Pinpoint the cell where the given text exists, returning its (x, y) midpoint coordinate. 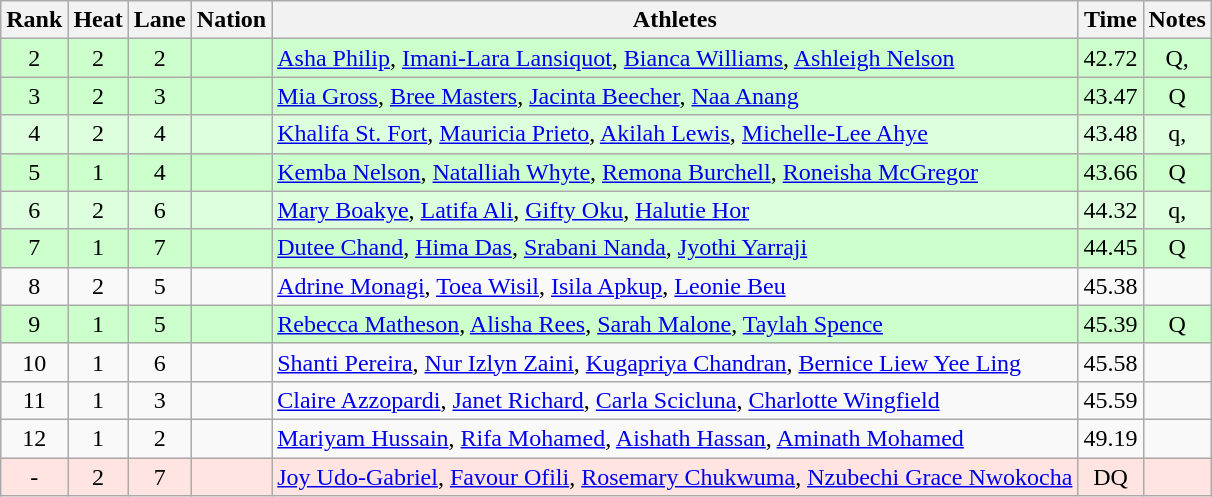
12 (34, 438)
44.32 (1110, 210)
Adrine Monagi, Toea Wisil, Isila Apkup, Leonie Beu (675, 286)
44.45 (1110, 248)
- (34, 477)
45.39 (1110, 324)
49.19 (1110, 438)
8 (34, 286)
42.72 (1110, 58)
Joy Udo-Gabriel, Favour Ofili, Rosemary Chukwuma, Nzubechi Grace Nwokocha (675, 477)
Claire Azzopardi, Janet Richard, Carla Scicluna, Charlotte Wingfield (675, 400)
45.59 (1110, 400)
Nation (231, 20)
Khalifa St. Fort, Mauricia Prieto, Akilah Lewis, Michelle-Lee Ahye (675, 134)
43.66 (1110, 172)
45.38 (1110, 286)
Dutee Chand, Hima Das, Srabani Nanda, Jyothi Yarraji (675, 248)
Mary Boakye, Latifa Ali, Gifty Oku, Halutie Hor (675, 210)
Shanti Pereira, Nur Izlyn Zaini, Kugapriya Chandran, Bernice Liew Yee Ling (675, 362)
Mariyam Hussain, Rifa Mohamed, Aishath Hassan, Aminath Mohamed (675, 438)
45.58 (1110, 362)
Rank (34, 20)
11 (34, 400)
43.47 (1110, 96)
Heat (98, 20)
Athletes (675, 20)
DQ (1110, 477)
Kemba Nelson, Natalliah Whyte, Remona Burchell, Roneisha McGregor (675, 172)
Time (1110, 20)
Q, (1177, 58)
Mia Gross, Bree Masters, Jacinta Beecher, Naa Anang (675, 96)
10 (34, 362)
Asha Philip, Imani-Lara Lansiquot, Bianca Williams, Ashleigh Nelson (675, 58)
43.48 (1110, 134)
9 (34, 324)
Notes (1177, 20)
Rebecca Matheson, Alisha Rees, Sarah Malone, Taylah Spence (675, 324)
Lane (160, 20)
